Provide the (X, Y) coordinate of the cell's center where the given text is located.  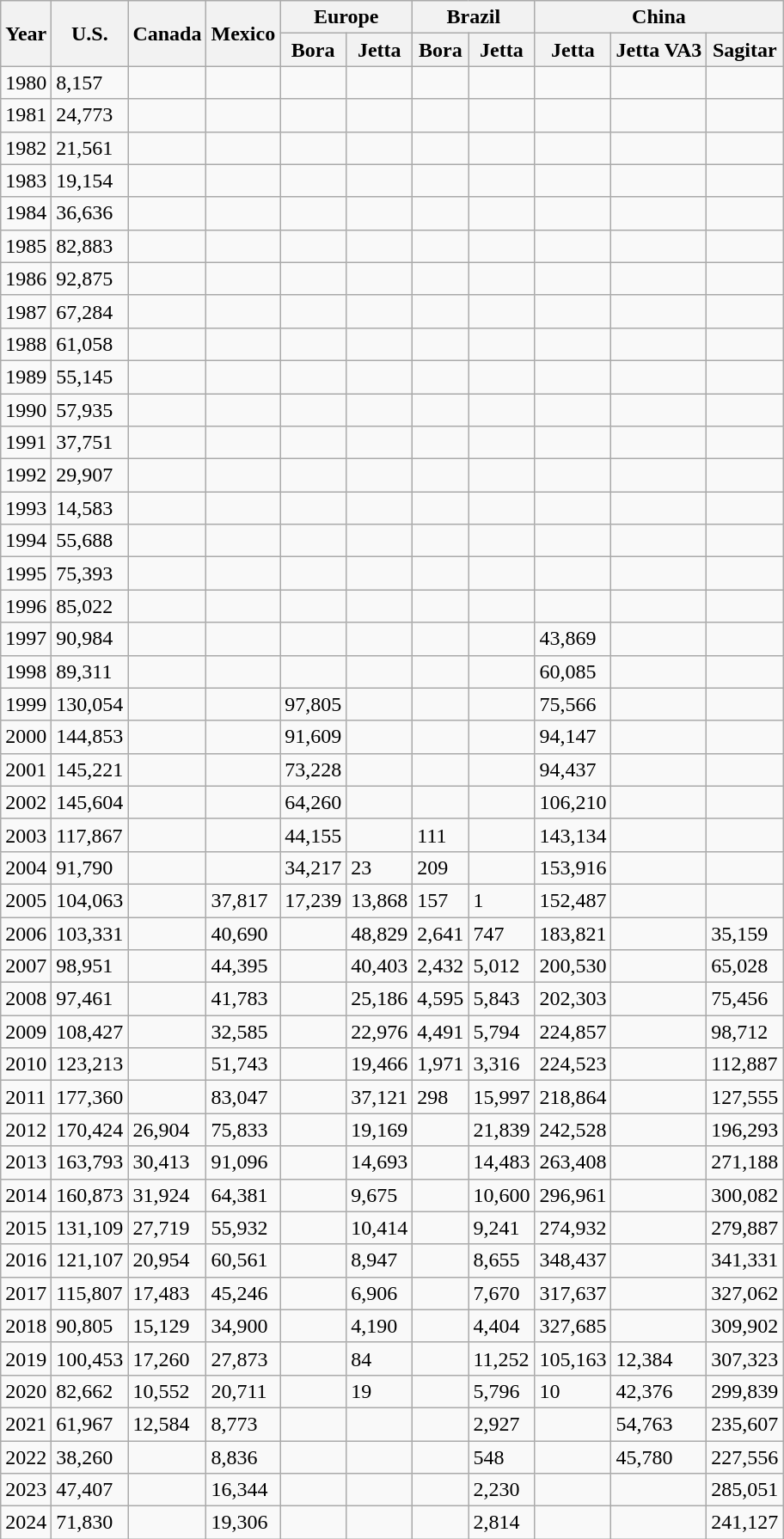
296,961 (573, 1195)
2020 (26, 1391)
85,022 (89, 606)
196,293 (744, 1130)
90,805 (89, 1326)
54,763 (658, 1424)
163,793 (89, 1162)
1992 (26, 475)
202,303 (573, 999)
45,246 (243, 1293)
China (658, 17)
4,404 (502, 1326)
1,971 (440, 1064)
91,096 (243, 1162)
2006 (26, 933)
271,188 (744, 1162)
747 (502, 933)
47,407 (89, 1490)
25,186 (380, 999)
2007 (26, 966)
1995 (26, 573)
2,432 (440, 966)
15,129 (167, 1326)
13,868 (380, 900)
145,221 (89, 769)
279,887 (744, 1228)
24,773 (89, 115)
45,780 (658, 1457)
5,843 (502, 999)
14,483 (502, 1162)
51,743 (243, 1064)
42,376 (658, 1391)
82,662 (89, 1391)
61,058 (89, 344)
1985 (26, 246)
84 (380, 1358)
91,609 (313, 737)
Europe (346, 17)
298 (440, 1097)
64,381 (243, 1195)
27,873 (243, 1358)
115,807 (89, 1293)
2018 (26, 1326)
106,210 (573, 802)
1984 (26, 213)
9,675 (380, 1195)
2012 (26, 1130)
20,711 (243, 1391)
1999 (26, 704)
89,311 (89, 671)
548 (502, 1457)
200,530 (573, 966)
121,107 (89, 1260)
10,600 (502, 1195)
2010 (26, 1064)
75,456 (744, 999)
309,902 (744, 1326)
71,830 (89, 1523)
348,437 (573, 1260)
26,904 (167, 1130)
317,637 (573, 1293)
274,932 (573, 1228)
83,047 (243, 1097)
100,453 (89, 1358)
2024 (26, 1523)
3,316 (502, 1064)
U.S. (89, 34)
32,585 (243, 1032)
242,528 (573, 1130)
2008 (26, 999)
2022 (26, 1457)
90,984 (89, 639)
2015 (26, 1228)
34,217 (313, 868)
241,127 (744, 1523)
157 (440, 900)
44,395 (243, 966)
Jetta VA3 (658, 50)
14,693 (380, 1162)
37,817 (243, 900)
21,839 (502, 1130)
98,712 (744, 1032)
Brazil (474, 17)
75,566 (573, 704)
1989 (26, 377)
153,916 (573, 868)
10,552 (167, 1391)
27,719 (167, 1228)
2014 (26, 1195)
55,145 (89, 377)
17,260 (167, 1358)
160,873 (89, 1195)
341,331 (744, 1260)
9,241 (502, 1228)
2003 (26, 835)
15,997 (502, 1097)
60,085 (573, 671)
Year (26, 34)
23 (380, 868)
1990 (26, 410)
2016 (26, 1260)
2,927 (502, 1424)
2,814 (502, 1523)
299,839 (744, 1391)
91,790 (89, 868)
82,883 (89, 246)
177,360 (89, 1097)
43,869 (573, 639)
19,306 (243, 1523)
21,561 (89, 148)
111 (440, 835)
44,155 (313, 835)
2021 (26, 1424)
7,670 (502, 1293)
131,109 (89, 1228)
144,853 (89, 737)
1997 (26, 639)
16,344 (243, 1490)
2001 (26, 769)
4,595 (440, 999)
38,260 (89, 1457)
40,403 (380, 966)
327,685 (573, 1326)
112,887 (744, 1064)
117,867 (89, 835)
19 (380, 1391)
1991 (26, 443)
307,323 (744, 1358)
4,190 (380, 1326)
34,900 (243, 1326)
2009 (26, 1032)
8,157 (89, 83)
55,932 (243, 1228)
10 (573, 1391)
12,384 (658, 1358)
75,393 (89, 573)
2004 (26, 868)
6,906 (380, 1293)
1987 (26, 311)
37,751 (89, 443)
127,555 (744, 1097)
22,976 (380, 1032)
17,483 (167, 1293)
235,607 (744, 1424)
92,875 (89, 279)
10,414 (380, 1228)
152,487 (573, 900)
57,935 (89, 410)
1998 (26, 671)
20,954 (167, 1260)
183,821 (573, 933)
1 (502, 900)
218,864 (573, 1097)
61,967 (89, 1424)
29,907 (89, 475)
130,054 (89, 704)
17,239 (313, 900)
97,805 (313, 704)
108,427 (89, 1032)
60,561 (243, 1260)
170,424 (89, 1130)
75,833 (243, 1130)
123,213 (89, 1064)
41,783 (243, 999)
Sagitar (744, 50)
145,604 (89, 802)
1993 (26, 508)
8,836 (243, 1457)
5,794 (502, 1032)
1988 (26, 344)
8,655 (502, 1260)
11,252 (502, 1358)
19,466 (380, 1064)
103,331 (89, 933)
5,796 (502, 1391)
2000 (26, 737)
48,829 (380, 933)
14,583 (89, 508)
104,063 (89, 900)
2011 (26, 1097)
143,134 (573, 835)
40,690 (243, 933)
64,260 (313, 802)
2017 (26, 1293)
263,408 (573, 1162)
2023 (26, 1490)
2002 (26, 802)
Canada (167, 34)
8,947 (380, 1260)
2,641 (440, 933)
36,636 (89, 213)
65,028 (744, 966)
2019 (26, 1358)
97,461 (89, 999)
19,154 (89, 181)
35,159 (744, 933)
227,556 (744, 1457)
31,924 (167, 1195)
12,584 (167, 1424)
327,062 (744, 1293)
Mexico (243, 34)
105,163 (573, 1358)
224,523 (573, 1064)
37,121 (380, 1097)
5,012 (502, 966)
55,688 (89, 541)
285,051 (744, 1490)
209 (440, 868)
94,437 (573, 769)
1994 (26, 541)
1986 (26, 279)
1982 (26, 148)
2005 (26, 900)
98,951 (89, 966)
2013 (26, 1162)
2,230 (502, 1490)
300,082 (744, 1195)
1981 (26, 115)
19,169 (380, 1130)
1996 (26, 606)
73,228 (313, 769)
1983 (26, 181)
1980 (26, 83)
4,491 (440, 1032)
224,857 (573, 1032)
8,773 (243, 1424)
67,284 (89, 311)
30,413 (167, 1162)
94,147 (573, 737)
